Find where the given text appears and provide that cell's center as [X, Y] coordinate. 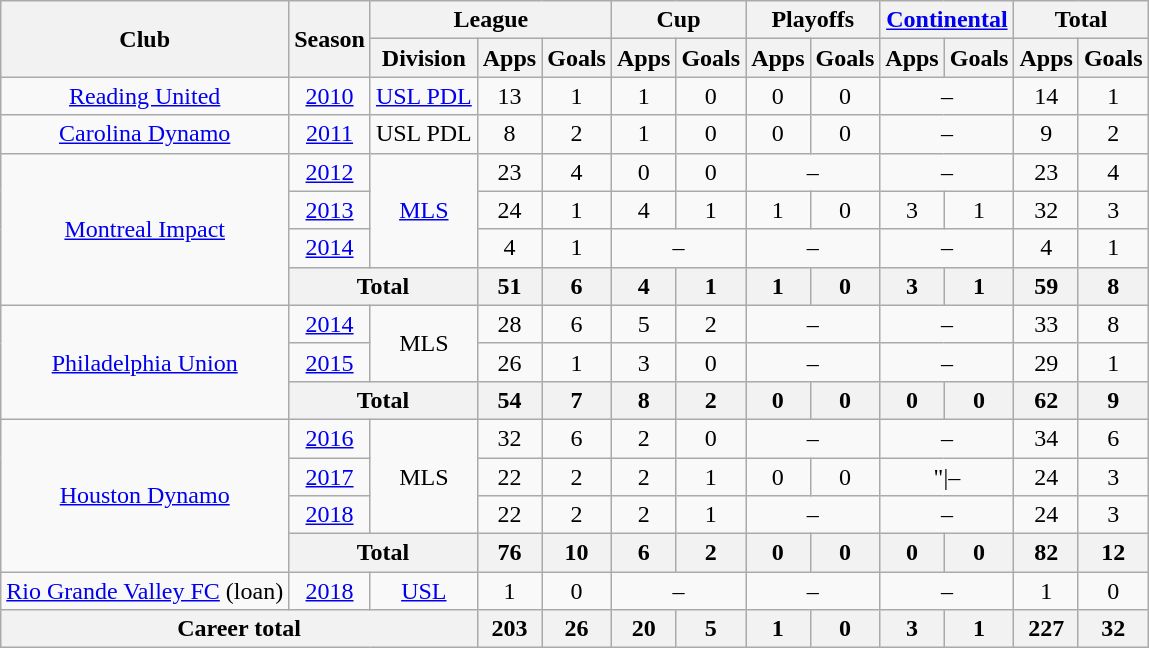
33 [1046, 324]
62 [1046, 400]
Continental [947, 20]
Houston Dynamo [145, 495]
Club [145, 39]
2015 [330, 362]
29 [1046, 362]
28 [509, 324]
203 [509, 629]
2013 [330, 210]
Season [330, 39]
13 [509, 96]
34 [1046, 438]
"|– [947, 477]
Division [424, 58]
12 [1113, 553]
7 [577, 400]
Montreal Impact [145, 229]
2010 [330, 96]
227 [1046, 629]
20 [643, 629]
2012 [330, 172]
Playoffs [813, 20]
League [490, 20]
2017 [330, 477]
Philadelphia Union [145, 362]
10 [577, 553]
Carolina Dynamo [145, 134]
Career total [240, 629]
14 [1046, 96]
51 [509, 286]
54 [509, 400]
76 [509, 553]
2011 [330, 134]
Reading United [145, 96]
82 [1046, 553]
Cup [678, 20]
2016 [330, 438]
USL [424, 591]
59 [1046, 286]
Rio Grande Valley FC (loan) [145, 591]
